Capture the cell that displays the provided text and extract its (x, y) central coordinate. 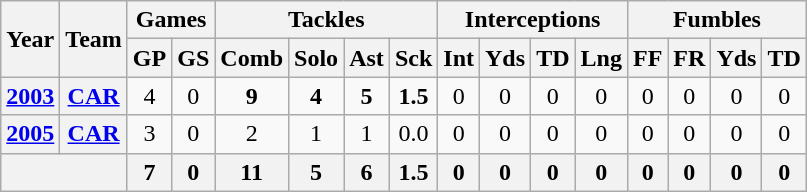
2003 (30, 96)
Team (94, 39)
Tackles (326, 20)
9 (252, 96)
3 (149, 134)
2005 (30, 134)
11 (252, 172)
Interceptions (533, 20)
Fumbles (716, 20)
Ast (367, 58)
6 (367, 172)
FF (647, 58)
Games (170, 20)
7 (149, 172)
FR (690, 58)
Lng (601, 58)
Year (30, 39)
GS (194, 58)
0.0 (413, 134)
2 (252, 134)
Int (459, 58)
Comb (252, 58)
Solo (316, 58)
Sck (413, 58)
GP (149, 58)
